For the text-containing cell, return its midpoint in [x, y] coordinate format. 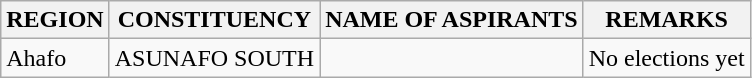
Ahafo [55, 58]
NAME OF ASPIRANTS [452, 20]
No elections yet [666, 58]
ASUNAFO SOUTH [214, 58]
REMARKS [666, 20]
CONSTITUENCY [214, 20]
REGION [55, 20]
